Find where the given text appears and provide that cell's center as (X, Y) coordinate. 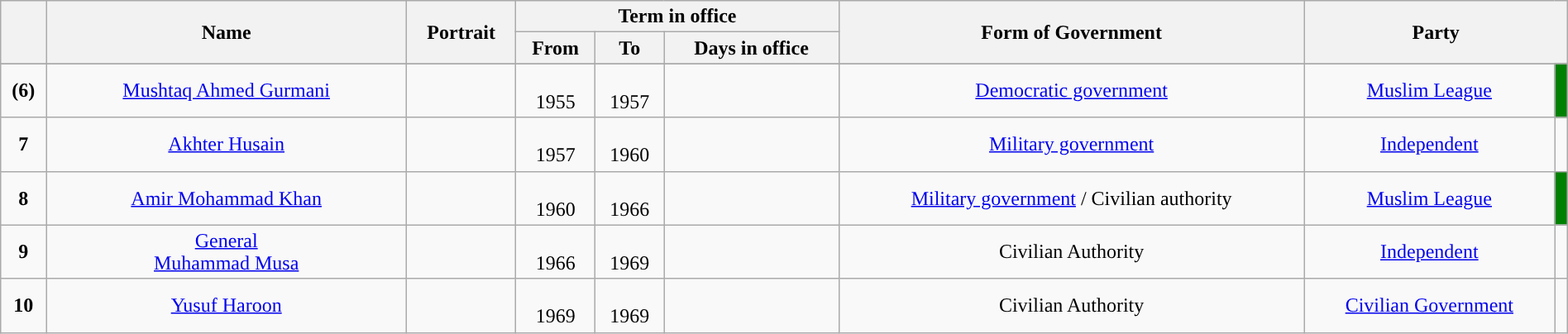
To (630, 48)
9 (23, 251)
Name (227, 32)
8 (23, 198)
Amir Mohammad Khan (227, 198)
Yusuf Haroon (227, 306)
Mushtaq Ahmed Gurmani (227, 91)
(6) (23, 91)
Akhter Husain (227, 144)
Party (1436, 32)
Democratic government (1072, 91)
1955 (556, 91)
Portrait (461, 32)
Days in office (751, 48)
Form of Government (1072, 32)
Term in office (677, 17)
10 (23, 306)
Military government (1072, 144)
7 (23, 144)
Military government / Civilian authority (1072, 198)
General Muhammad Musa (227, 251)
From (556, 48)
Civilian Government (1429, 306)
